Determine the (X, Y) coordinate at the center of the cell enclosing the given text.  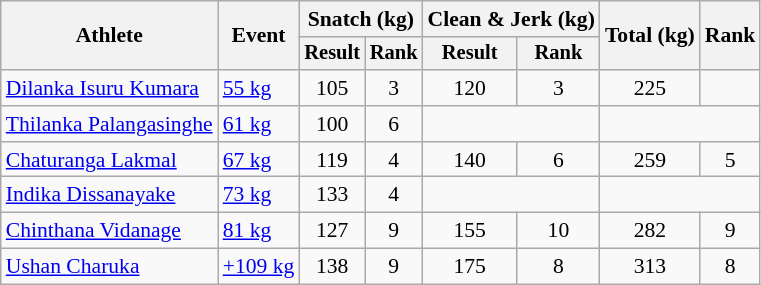
61 kg (259, 124)
Clean & Jerk (kg) (510, 19)
225 (650, 88)
73 kg (259, 195)
127 (332, 231)
10 (558, 231)
120 (469, 88)
175 (469, 267)
138 (332, 267)
119 (332, 160)
Dilanka Isuru Kumara (110, 88)
Ushan Charuka (110, 267)
Athlete (110, 36)
Snatch (kg) (360, 19)
313 (650, 267)
67 kg (259, 160)
259 (650, 160)
81 kg (259, 231)
Chinthana Vidanage (110, 231)
133 (332, 195)
140 (469, 160)
Event (259, 36)
Total (kg) (650, 36)
Indika Dissanayake (110, 195)
282 (650, 231)
155 (469, 231)
Thilanka Palangasinghe (110, 124)
Chaturanga Lakmal (110, 160)
+109 kg (259, 267)
55 kg (259, 88)
100 (332, 124)
105 (332, 88)
5 (730, 160)
